Provide the [x, y] coordinate of the cell's center where the given text is located.  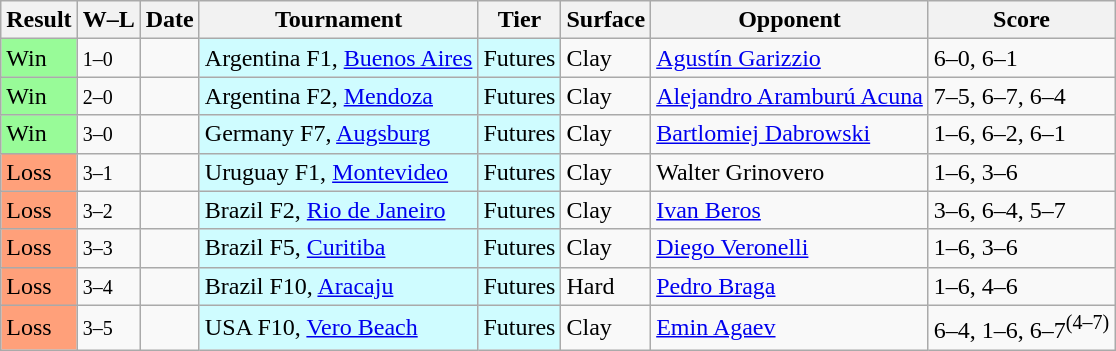
W–L [108, 20]
Uruguay F1, Montevideo [338, 172]
Agustín Garizzio [790, 58]
Diego Veronelli [790, 248]
Germany F7, Augsburg [338, 134]
Brazil F5, Curitiba [338, 248]
Surface [606, 20]
Result [39, 20]
Score [1021, 20]
Tournament [338, 20]
3–2 [108, 210]
Opponent [790, 20]
Argentina F1, Buenos Aires [338, 58]
3–5 [108, 328]
Walter Grinovero [790, 172]
Ivan Beros [790, 210]
Pedro Braga [790, 286]
3–6, 6–4, 5–7 [1021, 210]
Bartlomiej Dabrowski [790, 134]
USA F10, Vero Beach [338, 328]
3–3 [108, 248]
6–4, 1–6, 6–7(4–7) [1021, 328]
1–6, 6–2, 6–1 [1021, 134]
Tier [520, 20]
2–0 [108, 96]
3–1 [108, 172]
Date [170, 20]
Argentina F2, Mendoza [338, 96]
7–5, 6–7, 6–4 [1021, 96]
Brazil F10, Aracaju [338, 286]
Brazil F2, Rio de Janeiro [338, 210]
1–0 [108, 58]
6–0, 6–1 [1021, 58]
Hard [606, 286]
Emin Agaev [790, 328]
Alejandro Aramburú Acuna [790, 96]
3–4 [108, 286]
1–6, 4–6 [1021, 286]
3–0 [108, 134]
